Detect which cell encompasses the target text, then output its [x, y] center coordinate. 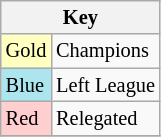
Blue [26, 85]
Red [26, 118]
Champions [106, 51]
Relegated [106, 118]
Left League [106, 85]
Gold [26, 51]
Key [80, 17]
